Return the (X, Y) coordinate for the center point of the cell that contains the specified text.  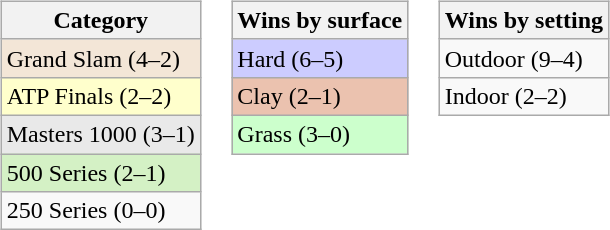
Grass (3–0) (320, 134)
Hard (6–5) (320, 58)
250 Series (0–0) (100, 211)
Masters 1000 (3–1) (100, 134)
Indoor (2–2) (524, 96)
Wins by surface (320, 20)
Outdoor (9–4) (524, 58)
Category (100, 20)
ATP Finals (2–2) (100, 96)
Clay (2–1) (320, 96)
500 Series (2–1) (100, 173)
Grand Slam (4–2) (100, 58)
Wins by setting (524, 20)
